Extract the (X, Y) coordinate from the center of the cell holding the provided text.  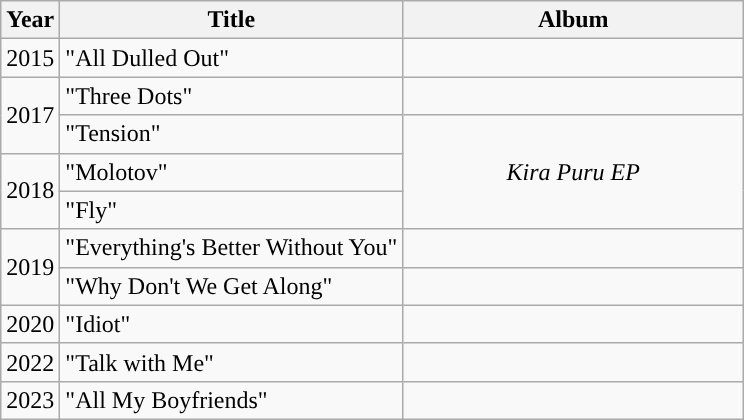
"Three Dots" (232, 96)
2018 (30, 191)
2023 (30, 400)
Title (232, 20)
"Talk with Me" (232, 362)
"All My Boyfriends" (232, 400)
"Molotov" (232, 172)
Album (574, 20)
"Tension" (232, 134)
Year (30, 20)
"Idiot" (232, 324)
"All Dulled Out" (232, 58)
2019 (30, 267)
"Fly" (232, 210)
"Why Don't We Get Along" (232, 286)
2015 (30, 58)
"Everything's Better Without You" (232, 248)
2022 (30, 362)
2017 (30, 115)
2020 (30, 324)
Kira Puru EP (574, 172)
